Return the [x, y] coordinate for the center point of the cell that contains the specified text.  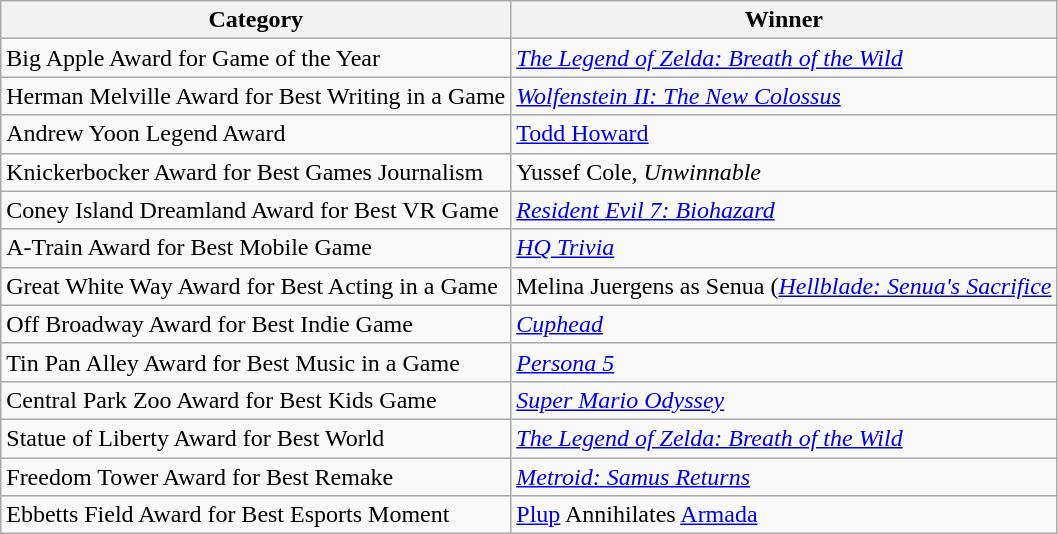
Herman Melville Award for Best Writing in a Game [256, 96]
Melina Juergens as Senua (Hellblade: Senua's Sacrifice [784, 286]
Tin Pan Alley Award for Best Music in a Game [256, 362]
Plup Annihilates Armada [784, 515]
Central Park Zoo Award for Best Kids Game [256, 400]
Super Mario Odyssey [784, 400]
Knickerbocker Award for Best Games Journalism [256, 172]
HQ Trivia [784, 248]
Off Broadway Award for Best Indie Game [256, 324]
Andrew Yoon Legend Award [256, 134]
Statue of Liberty Award for Best World [256, 438]
Freedom Tower Award for Best Remake [256, 477]
Resident Evil 7: Biohazard [784, 210]
Category [256, 20]
Persona 5 [784, 362]
A-Train Award for Best Mobile Game [256, 248]
Todd Howard [784, 134]
Ebbetts Field Award for Best Esports Moment [256, 515]
Big Apple Award for Game of the Year [256, 58]
Cuphead [784, 324]
Coney Island Dreamland Award for Best VR Game [256, 210]
Winner [784, 20]
Metroid: Samus Returns [784, 477]
Yussef Cole, Unwinnable [784, 172]
Great White Way Award for Best Acting in a Game [256, 286]
Wolfenstein II: The New Colossus [784, 96]
